Determine the [x, y] coordinate at the center of the cell enclosing the given text.  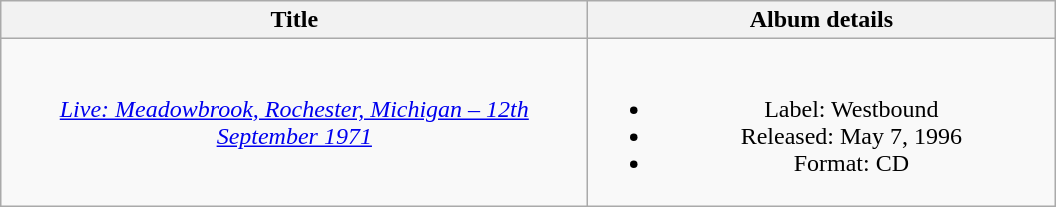
Live: Meadowbrook, Rochester, Michigan – 12th September 1971 [294, 122]
Title [294, 20]
Album details [822, 20]
Label: WestboundReleased: May 7, 1996Format: CD [822, 122]
